Determine the (x, y) coordinate at the center of the cell enclosing the given text.  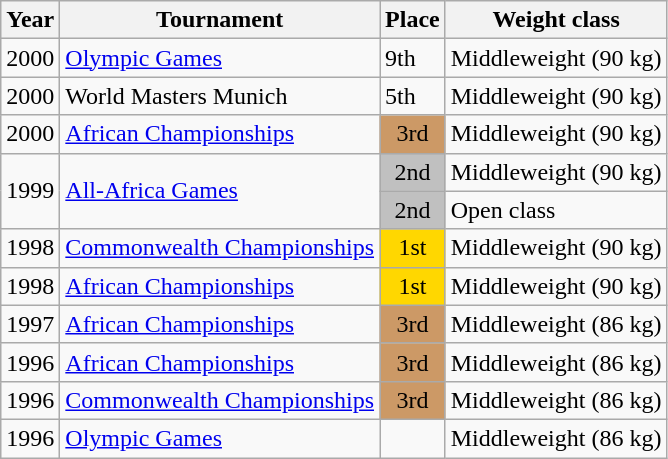
Weight class (556, 20)
1997 (30, 324)
All-Africa Games (220, 191)
Open class (556, 210)
Year (30, 20)
5th (413, 96)
Tournament (220, 20)
World Masters Munich (220, 96)
Place (413, 20)
1999 (30, 191)
9th (413, 58)
